Search for the cell housing the specified text and yield its [x, y] center coordinate. 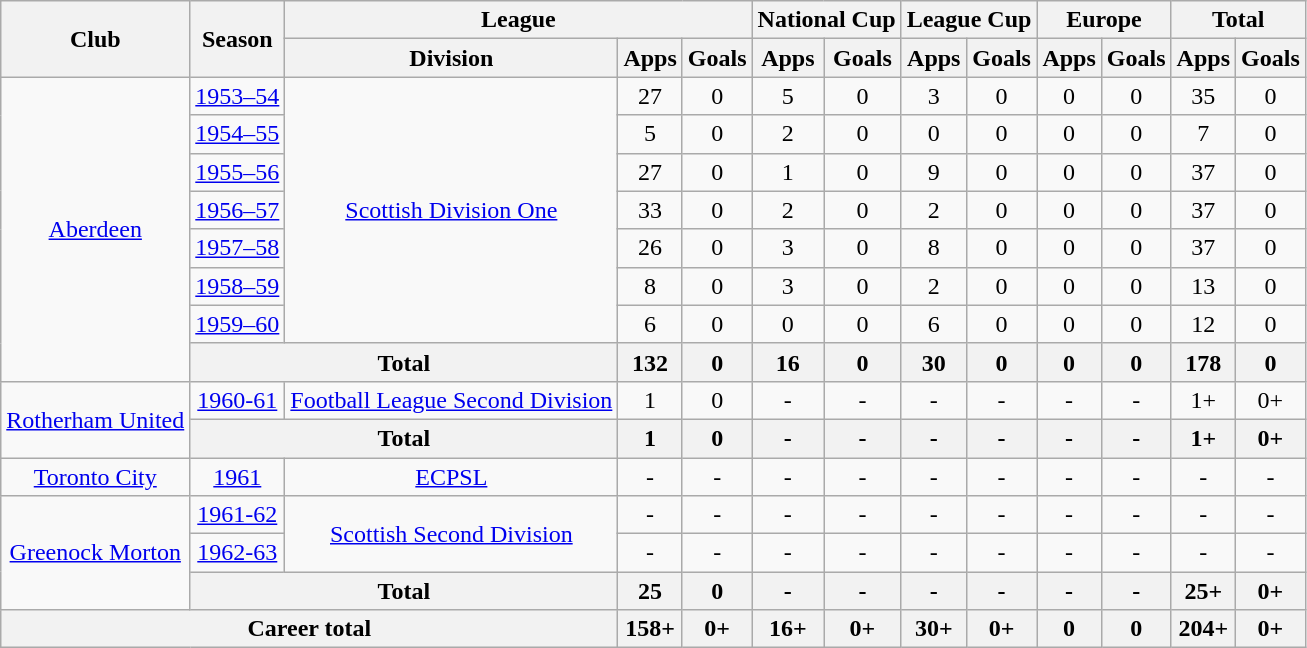
30 [934, 362]
ECPSL [452, 477]
16+ [788, 629]
Toronto City [96, 477]
204+ [1203, 629]
1957–58 [238, 248]
9 [934, 172]
13 [1203, 286]
1954–55 [238, 134]
Aberdeen [96, 229]
Football League Second Division [452, 400]
178 [1203, 362]
Greenock Morton [96, 553]
30+ [934, 629]
1961 [238, 477]
12 [1203, 324]
League [518, 20]
16 [788, 362]
1958–59 [238, 286]
Career total [310, 629]
132 [650, 362]
25+ [1203, 591]
1953–54 [238, 96]
7 [1203, 134]
Scottish Division One [452, 210]
National Cup [826, 20]
25 [650, 591]
1959–60 [238, 324]
158+ [650, 629]
Europe [1104, 20]
Division [452, 58]
1960-61 [238, 400]
1962-63 [238, 553]
Club [96, 39]
33 [650, 210]
1961-62 [238, 515]
Rotherham United [96, 419]
1955–56 [238, 172]
35 [1203, 96]
League Cup [969, 20]
26 [650, 248]
1956–57 [238, 210]
Scottish Second Division [452, 534]
Season [238, 39]
